Output the [x, y] coordinate of the center of the cell containing the given text.  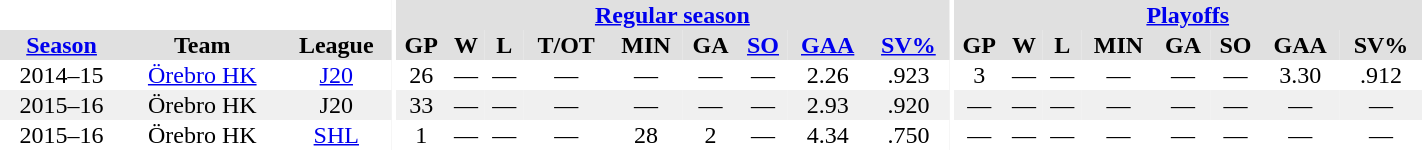
T/OT [566, 45]
Season [62, 45]
2.93 [828, 105]
1 [422, 135]
2 [710, 135]
.750 [909, 135]
26 [422, 75]
28 [646, 135]
3.30 [1300, 75]
33 [422, 105]
Team [202, 45]
.923 [909, 75]
2.26 [828, 75]
2014–15 [62, 75]
Regular season [673, 15]
.912 [1381, 75]
SHL [336, 135]
3 [978, 75]
.920 [909, 105]
4.34 [828, 135]
League [336, 45]
Playoffs [1188, 15]
